Detect which cell encompasses the target text, then output its [X, Y] center coordinate. 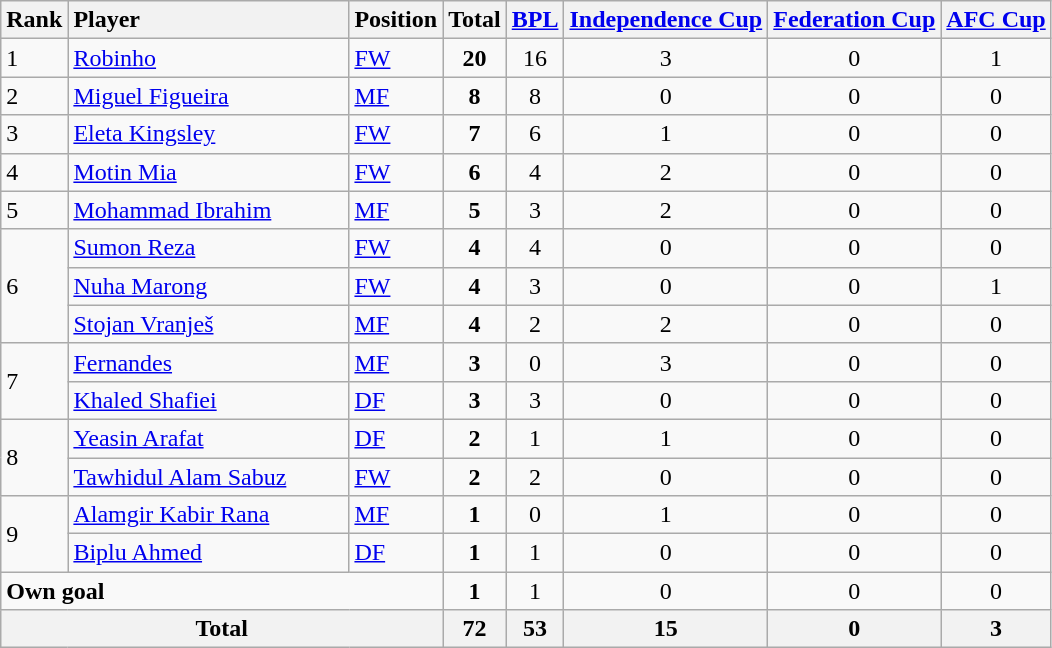
Motin Mia [208, 172]
Tawhidul Alam Sabuz [208, 477]
Position [396, 20]
53 [535, 629]
AFC Cup [996, 20]
Own goal [222, 591]
BPL [535, 20]
16 [535, 58]
Sumon Reza [208, 248]
72 [475, 629]
9 [34, 534]
Independence Cup [666, 20]
Miguel Figueira [208, 96]
Nuha Marong [208, 286]
Robinho [208, 58]
Rank [34, 20]
Mohammad Ibrahim [208, 210]
Khaled Shafiei [208, 400]
Stojan Vranješ [208, 324]
15 [666, 629]
Player [208, 20]
20 [475, 58]
Federation Cup [854, 20]
Yeasin Arafat [208, 438]
Alamgir Kabir Rana [208, 515]
Eleta Kingsley [208, 134]
Fernandes [208, 362]
Biplu Ahmed [208, 553]
